Find where the given text appears and provide that cell's center as [X, Y] coordinate. 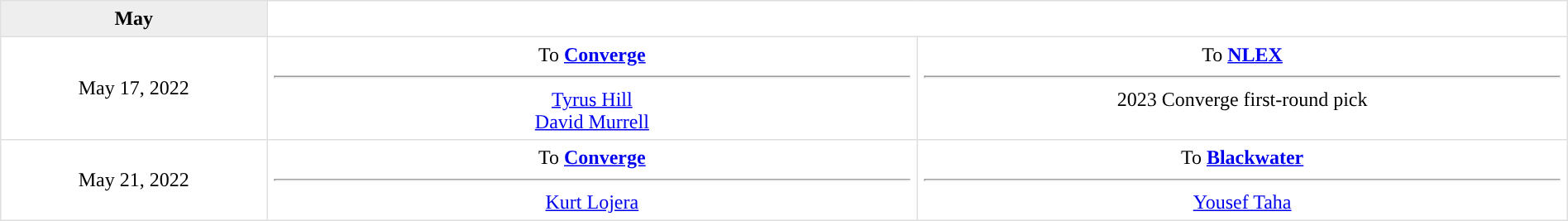
May [134, 19]
To ConvergeKurt Lojera [592, 180]
To BlackwaterYousef Taha [1242, 180]
To NLEX2023 Converge first-round pick [1242, 88]
To ConvergeTyrus HillDavid Murrell [592, 88]
May 21, 2022 [134, 180]
May 17, 2022 [134, 88]
